Return (x, y) of the center of cell containing provided text 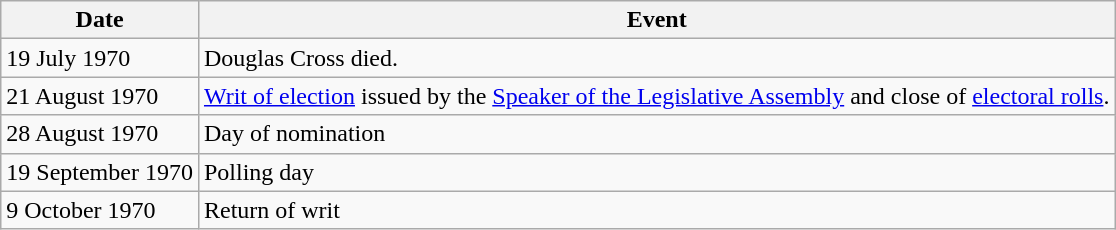
19 September 1970 (100, 172)
Writ of election issued by the Speaker of the Legislative Assembly and close of electoral rolls. (656, 96)
Date (100, 20)
9 October 1970 (100, 210)
19 July 1970 (100, 58)
Return of writ (656, 210)
28 August 1970 (100, 134)
Event (656, 20)
21 August 1970 (100, 96)
Douglas Cross died. (656, 58)
Day of nomination (656, 134)
Polling day (656, 172)
